From the cell containing the given text, extract its center point as (x, y) coordinate. 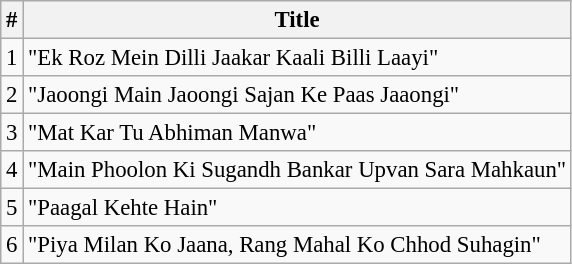
"Mat Kar Tu Abhiman Manwa" (298, 133)
"Paagal Kehte Hain" (298, 208)
1 (12, 58)
6 (12, 245)
"Ek Roz Mein Dilli Jaakar Kaali Billi Laayi" (298, 58)
5 (12, 208)
"Jaoongi Main Jaoongi Sajan Ke Paas Jaaongi" (298, 95)
3 (12, 133)
"Piya Milan Ko Jaana, Rang Mahal Ko Chhod Suhagin" (298, 245)
# (12, 20)
Title (298, 20)
4 (12, 170)
2 (12, 95)
"Main Phoolon Ki Sugandh Bankar Upvan Sara Mahkaun" (298, 170)
